Output the [X, Y] coordinate of the center of the cell containing the given text.  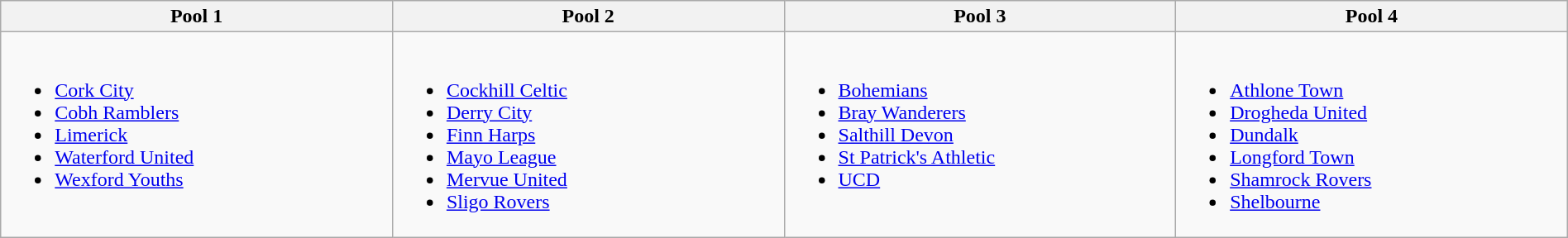
Athlone TownDrogheda UnitedDundalkLongford TownShamrock RoversShelbourne [1372, 135]
Pool 2 [588, 17]
Pool 1 [197, 17]
BohemiansBray WanderersSalthill DevonSt Patrick's AthleticUCD [980, 135]
Cork CityCobh RamblersLimerickWaterford UnitedWexford Youths [197, 135]
Pool 4 [1372, 17]
Cockhill CelticDerry CityFinn HarpsMayo LeagueMervue UnitedSligo Rovers [588, 135]
Pool 3 [980, 17]
